Search for the cell housing the specified text and yield its [X, Y] center coordinate. 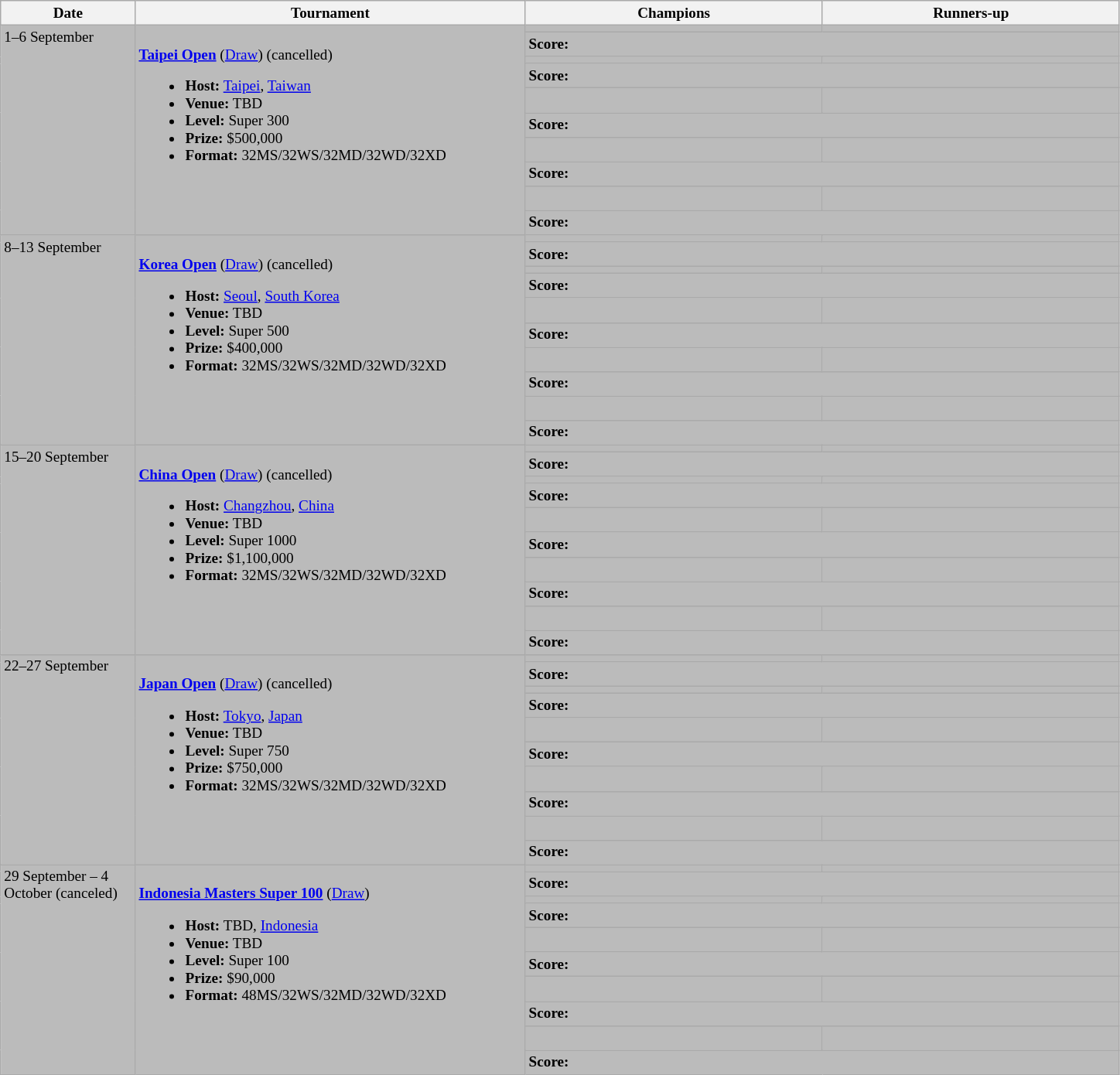
Champions [674, 13]
29 September – 4 October (canceled) [68, 970]
Tournament [330, 13]
Japan Open (Draw) (cancelled)Host: Tokyo, JapanVenue: TBDLevel: Super 750Prize: $750,000Format: 32MS/32WS/32MD/32WD/32XD [330, 759]
Date [68, 13]
22–27 September [68, 759]
Runners-up [971, 13]
Taipei Open (Draw) (cancelled)Host: Taipei, TaiwanVenue: TBDLevel: Super 300Prize: $500,000Format: 32MS/32WS/32MD/32WD/32XD [330, 130]
15–20 September [68, 549]
8–13 September [68, 340]
China Open (Draw) (cancelled)Host: Changzhou, ChinaVenue: TBDLevel: Super 1000Prize: $1,100,000Format: 32MS/32WS/32MD/32WD/32XD [330, 549]
Korea Open (Draw) (cancelled)Host: Seoul, South KoreaVenue: TBDLevel: Super 500Prize: $400,000Format: 32MS/32WS/32MD/32WD/32XD [330, 340]
Indonesia Masters Super 100 (Draw)Host: TBD, IndonesiaVenue: TBDLevel: Super 100Prize: $90,000Format: 48MS/32WS/32MD/32WD/32XD [330, 970]
1–6 September [68, 130]
